For the text-containing cell, return its midpoint in (x, y) coordinate format. 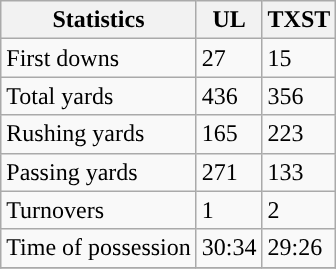
1 (229, 210)
271 (229, 172)
356 (299, 96)
Passing yards (99, 172)
27 (229, 58)
Time of possession (99, 248)
Turnovers (99, 210)
Statistics (99, 20)
436 (229, 96)
First downs (99, 58)
29:26 (299, 248)
Rushing yards (99, 134)
15 (299, 58)
133 (299, 172)
165 (229, 134)
TXST (299, 20)
UL (229, 20)
Total yards (99, 96)
2 (299, 210)
30:34 (229, 248)
223 (299, 134)
